Pinpoint the cell where the given text exists, returning its [X, Y] midpoint coordinate. 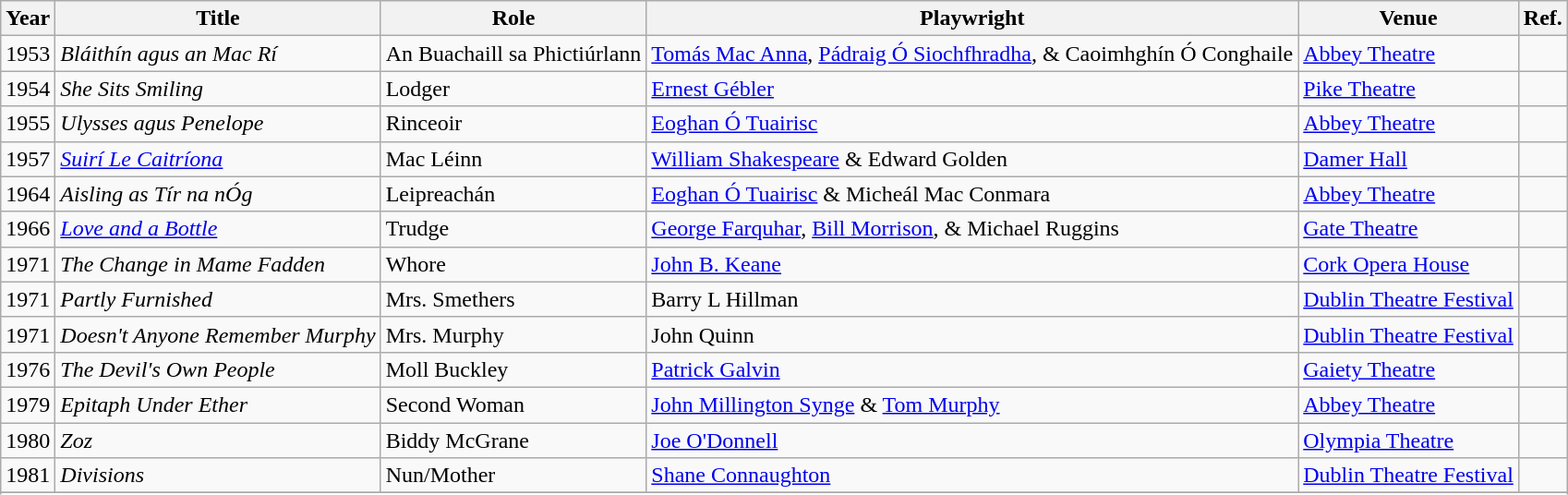
1957 [28, 159]
1976 [28, 369]
Shane Connaughton [972, 476]
Biddy McGrane [513, 441]
1966 [28, 229]
1955 [28, 124]
The Change in Mame Fadden [218, 264]
Nun/Mother [513, 476]
Rinceoir [513, 124]
Pike Theatre [1409, 89]
1981 [28, 476]
William Shakespeare & Edward Golden [972, 159]
John B. Keane [972, 264]
Aisling as Tír na nÓg [218, 194]
Doesn't Anyone Remember Murphy [218, 334]
1953 [28, 54]
Barry L Hillman [972, 299]
Olympia Theatre [1409, 441]
Damer Hall [1409, 159]
Cork Opera House [1409, 264]
Eoghan Ó Tuairisc & Micheál Mac Conmara [972, 194]
Suirí Le Caitríona [218, 159]
1979 [28, 404]
Zoz [218, 441]
Divisions [218, 476]
Patrick Galvin [972, 369]
She Sits Smiling [218, 89]
Tomás Mac Anna, Pádraig Ó Siochfhradha, & Caoimhghín Ó Conghaile [972, 54]
Ref. [1542, 18]
Role [513, 18]
Bláithín agus an Mac Rí [218, 54]
Gate Theatre [1409, 229]
John Millington Synge & Tom Murphy [972, 404]
John Quinn [972, 334]
The Devil's Own People [218, 369]
Playwright [972, 18]
Title [218, 18]
George Farquhar, Bill Morrison, & Michael Ruggins [972, 229]
Mrs. Smethers [513, 299]
Trudge [513, 229]
Ernest Gébler [972, 89]
Lodger [513, 89]
Partly Furnished [218, 299]
Gaiety Theatre [1409, 369]
An Buachaill sa Phictiúrlann [513, 54]
Love and a Bottle [218, 229]
Year [28, 18]
Whore [513, 264]
Mrs. Murphy [513, 334]
1964 [28, 194]
Venue [1409, 18]
Second Woman [513, 404]
1954 [28, 89]
Leipreachán [513, 194]
Eoghan Ó Tuairisc [972, 124]
Epitaph Under Ether [218, 404]
Joe O'Donnell [972, 441]
1980 [28, 441]
Mac Léinn [513, 159]
Moll Buckley [513, 369]
Ulysses agus Penelope [218, 124]
